Capture the cell that displays the provided text and extract its (X, Y) central coordinate. 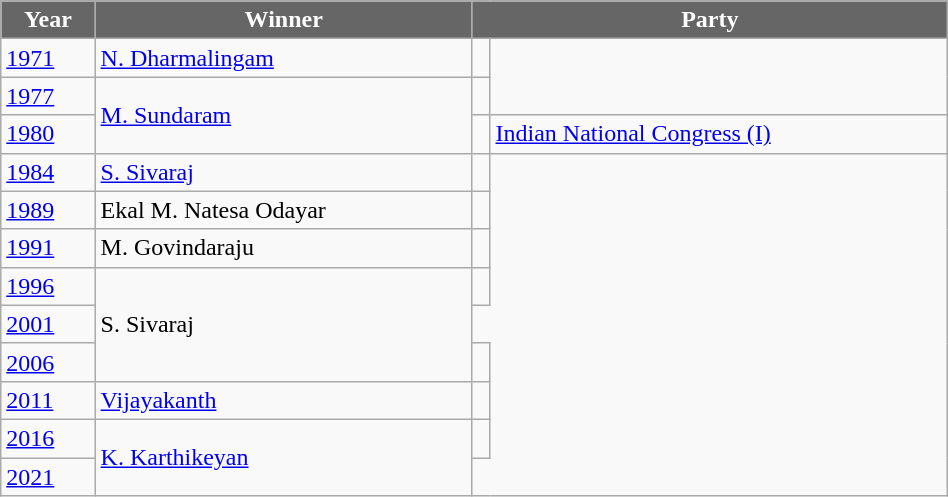
K. Karthikeyan (284, 457)
1980 (48, 134)
2016 (48, 438)
Winner (284, 20)
Year (48, 20)
1984 (48, 172)
1971 (48, 58)
Vijayakanth (284, 400)
2001 (48, 324)
M. Govindaraju (284, 248)
2021 (48, 477)
1989 (48, 210)
2011 (48, 400)
Indian National Congress (I) (718, 134)
1991 (48, 248)
N. Dharmalingam (284, 58)
1977 (48, 96)
Party (710, 20)
M. Sundaram (284, 115)
1996 (48, 286)
Ekal M. Natesa Odayar (284, 210)
2006 (48, 362)
